Determine the [X, Y] coordinate at the center of the cell enclosing the given text.  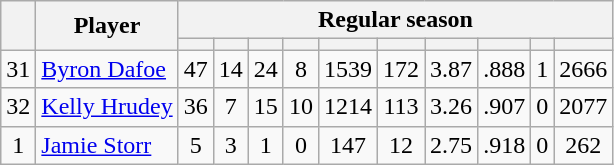
3.87 [452, 69]
2666 [584, 69]
3 [230, 145]
2.75 [452, 145]
1539 [348, 69]
12 [400, 145]
.907 [504, 107]
2077 [584, 107]
15 [266, 107]
7 [230, 107]
113 [400, 107]
3.26 [452, 107]
.918 [504, 145]
Kelly Hrudey [107, 107]
10 [300, 107]
Byron Dafoe [107, 69]
8 [300, 69]
147 [348, 145]
Jamie Storr [107, 145]
1214 [348, 107]
.888 [504, 69]
14 [230, 69]
262 [584, 145]
31 [18, 69]
32 [18, 107]
172 [400, 69]
24 [266, 69]
Regular season [396, 20]
Player [107, 26]
47 [196, 69]
5 [196, 145]
36 [196, 107]
